Search for the cell housing the specified text and yield its (x, y) center coordinate. 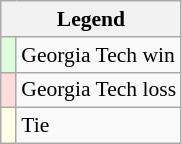
Legend (91, 19)
Georgia Tech win (98, 55)
Tie (98, 126)
Georgia Tech loss (98, 90)
